Search for the cell housing the specified text and yield its (x, y) center coordinate. 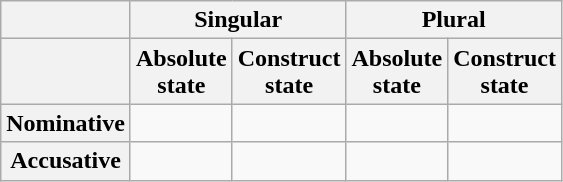
Accusative (66, 161)
Plural (454, 20)
Singular (238, 20)
Nominative (66, 123)
